Find where the given text appears and provide that cell's center as (X, Y) coordinate. 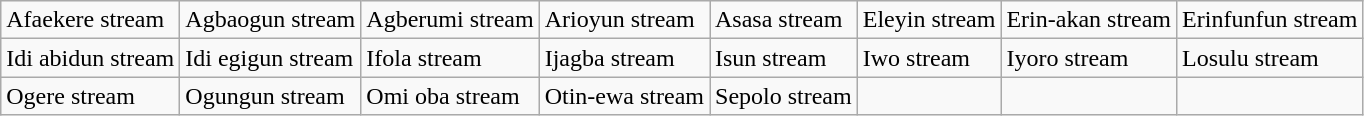
Ogungun stream (270, 96)
Losulu stream (1270, 58)
Ifola stream (450, 58)
Otin-ewa stream (624, 96)
Ogere stream (90, 96)
Asasa stream (784, 20)
Omi oba stream (450, 96)
Idi egigun stream (270, 58)
Sepolo stream (784, 96)
Eleyin stream (929, 20)
Iyoro stream (1089, 58)
Agberumi stream (450, 20)
Erin-akan stream (1089, 20)
Ijagba stream (624, 58)
Erinfunfun stream (1270, 20)
Idi abidun stream (90, 58)
Agbaogun stream (270, 20)
Arioyun stream (624, 20)
Iwo stream (929, 58)
Afaekere stream (90, 20)
Isun stream (784, 58)
